Return the (X, Y) coordinate for the center point of the cell that contains the specified text.  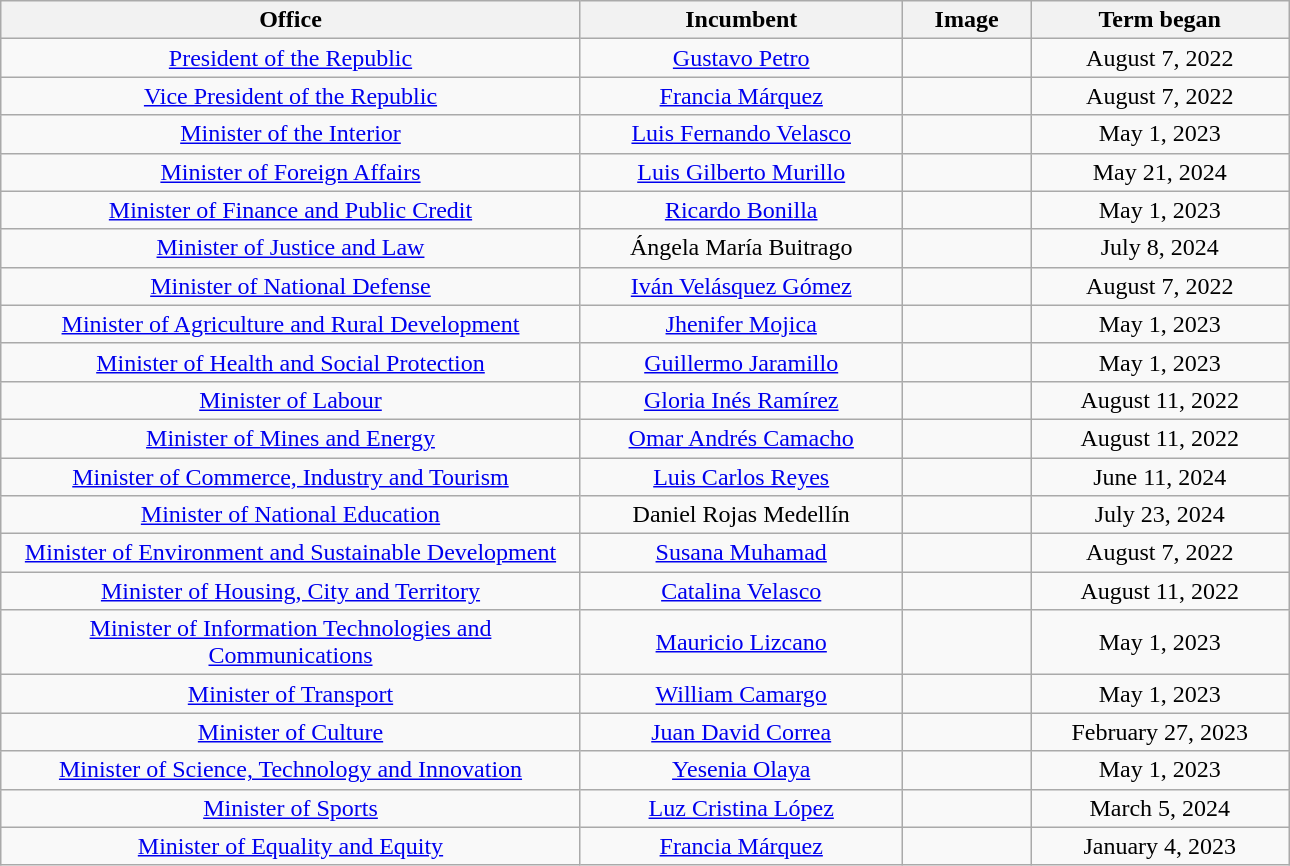
Iván Velásquez Gómez (741, 286)
Minister of Justice and Law (290, 248)
Minister of Equality and Equity (290, 846)
Minister of Agriculture and Rural Development (290, 324)
Vice President of the Republic (290, 96)
Jhenifer Mojica (741, 324)
Minister of Commerce, Industry and Tourism (290, 477)
Minister of Science, Technology and Innovation (290, 770)
Minister of National Education (290, 515)
July 8, 2024 (1160, 248)
Minister of Environment and Sustainable Development (290, 553)
Gloria Inés Ramírez (741, 400)
Catalina Velasco (741, 591)
Luis Gilberto Murillo (741, 172)
Term began (1160, 20)
Susana Muhamad (741, 553)
Ricardo Bonilla (741, 210)
Incumbent (741, 20)
Luis Carlos Reyes (741, 477)
Minister of Finance and Public Credit (290, 210)
Minister of the Interior (290, 134)
William Camargo (741, 694)
Minister of Mines and Energy (290, 438)
Juan David Correa (741, 732)
Minister of Labour (290, 400)
Mauricio Lizcano (741, 642)
Minister of Sports (290, 808)
May 21, 2024 (1160, 172)
Yesenia Olaya (741, 770)
Image (966, 20)
Luis Fernando Velasco (741, 134)
Minister of Culture (290, 732)
Guillermo Jaramillo (741, 362)
Omar Andrés Camacho (741, 438)
Minister of Foreign Affairs (290, 172)
January 4, 2023 (1160, 846)
Luz Cristina López (741, 808)
Minister of Information Technologies and Communications (290, 642)
March 5, 2024 (1160, 808)
June 11, 2024 (1160, 477)
Minister of Health and Social Protection (290, 362)
Gustavo Petro (741, 58)
Minister of Housing, City and Territory (290, 591)
President of the Republic (290, 58)
February 27, 2023 (1160, 732)
Minister of Transport (290, 694)
Daniel Rojas Medellín (741, 515)
Office (290, 20)
Ángela María Buitrago (741, 248)
Minister of National Defense (290, 286)
July 23, 2024 (1160, 515)
